Search for the cell housing the specified text and yield its [X, Y] center coordinate. 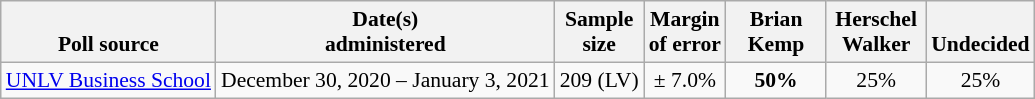
HerschelWalker [876, 32]
Undecided [980, 32]
UNLV Business School [108, 80]
BrianKemp [776, 32]
209 (LV) [600, 80]
December 30, 2020 – January 3, 2021 [386, 80]
50% [776, 80]
Samplesize [600, 32]
Date(s)administered [386, 32]
± 7.0% [685, 80]
Marginof error [685, 32]
Poll source [108, 32]
